Pinpoint the cell where the given text exists, returning its [x, y] midpoint coordinate. 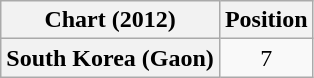
7 [266, 58]
South Korea (Gaon) [110, 58]
Position [266, 20]
Chart (2012) [110, 20]
